Scan for the cell matching the given text and deliver its (x, y) coordinate at center. 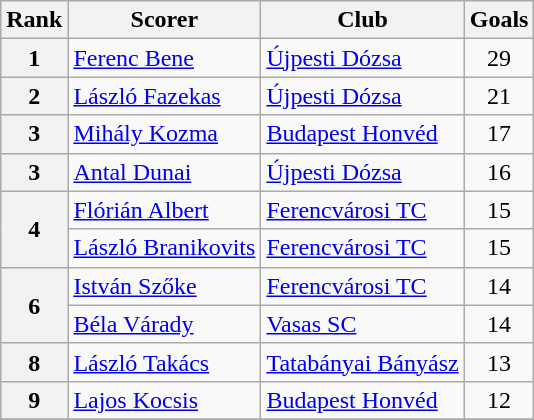
István Szőke (164, 286)
17 (499, 134)
Flórián Albert (164, 210)
13 (499, 362)
Goals (499, 20)
László Branikovits (164, 248)
László Takács (164, 362)
Mihály Kozma (164, 134)
Béla Várady (164, 324)
László Fazekas (164, 96)
4 (34, 229)
8 (34, 362)
Ferenc Bene (164, 58)
1 (34, 58)
12 (499, 400)
Antal Dunai (164, 172)
Club (362, 20)
Vasas SC (362, 324)
16 (499, 172)
29 (499, 58)
Scorer (164, 20)
Tatabányai Bányász (362, 362)
Lajos Kocsis (164, 400)
9 (34, 400)
6 (34, 305)
21 (499, 96)
Rank (34, 20)
2 (34, 96)
